Pinpoint the cell where the given text exists, returning its [X, Y] midpoint coordinate. 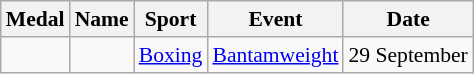
Medal [36, 19]
Name [102, 19]
Bantamweight [275, 55]
Boxing [171, 55]
Event [275, 19]
Date [408, 19]
Sport [171, 19]
29 September [408, 55]
